Locate the cell with the specified text and output its (x, y) center coordinate. 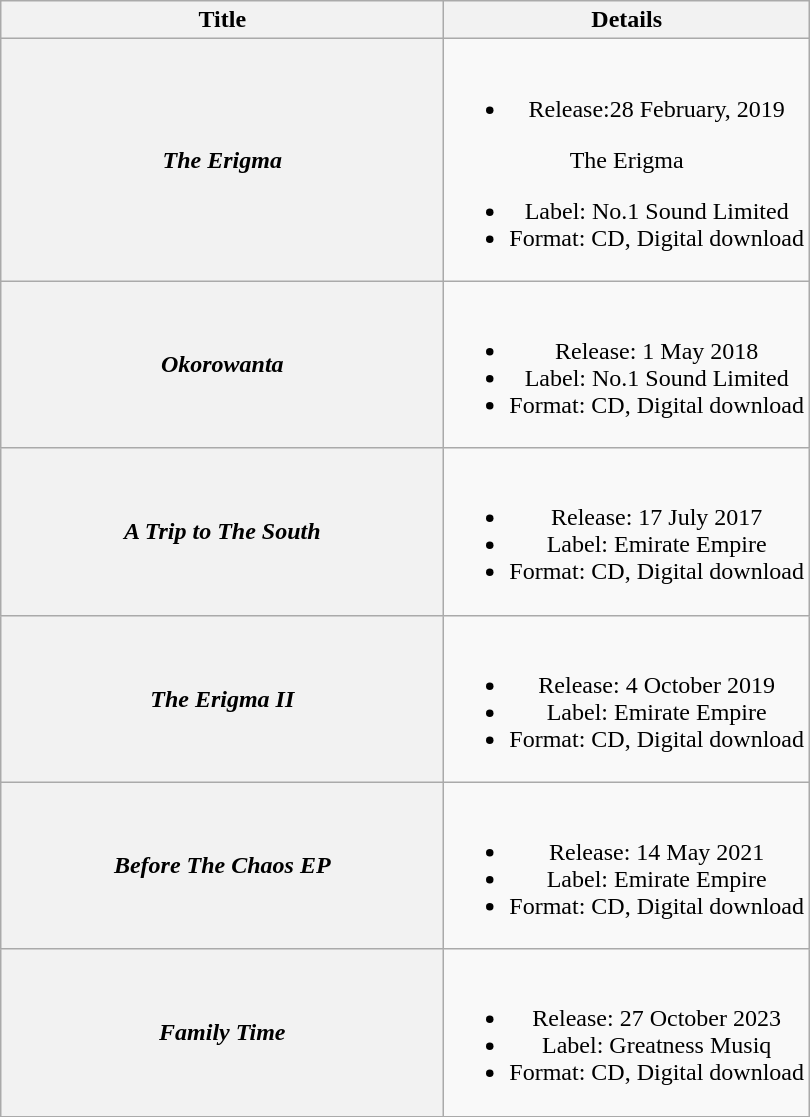
Okorowanta (222, 364)
Release: 17 July 2017Label: Emirate EmpireFormat: CD, Digital download (627, 532)
Release: 4 October 2019Label: Emirate EmpireFormat: CD, Digital download (627, 698)
Title (222, 20)
Release: 1 May 2018Label: No.1 Sound LimitedFormat: CD, Digital download (627, 364)
Release: 14 May 2021Label: Emirate EmpireFormat: CD, Digital download (627, 866)
A Trip to The South (222, 532)
Before The Chaos EP (222, 866)
The Erigma (222, 160)
The Erigma II (222, 698)
Release:28 February, 2019The ErigmaLabel: No.1 Sound LimitedFormat: CD, Digital download (627, 160)
Release: 27 October 2023Label: Greatness MusiqFormat: CD, Digital download (627, 1032)
Details (627, 20)
Family Time (222, 1032)
